Determine the [X, Y] coordinate at the center of the cell enclosing the given text.  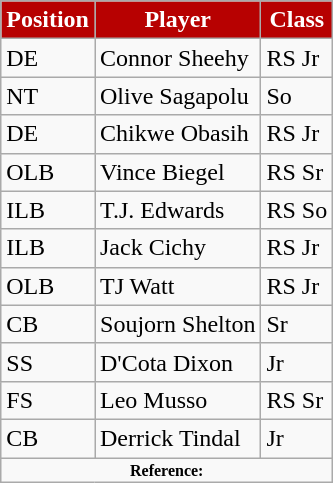
Reference: [167, 470]
TJ Watt [177, 286]
Position [48, 20]
Class [297, 20]
Olive Sagapolu [177, 96]
Derrick Tindal [177, 438]
RS So [297, 210]
FS [48, 400]
Connor Sheehy [177, 58]
Leo Musso [177, 400]
SS [48, 362]
Chikwe Obasih [177, 134]
D'Cota Dixon [177, 362]
Vince Biegel [177, 172]
Jack Cichy [177, 248]
T.J. Edwards [177, 210]
Soujorn Shelton [177, 324]
So [297, 96]
Player [177, 20]
Sr [297, 324]
NT [48, 96]
